Determine the [X, Y] coordinate at the center of the cell enclosing the given text.  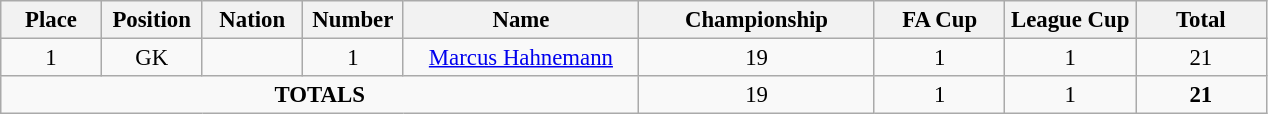
FA Cup [940, 20]
League Cup [1070, 20]
Marcus Hahnemann [521, 58]
TOTALS [320, 95]
Championship [757, 20]
Place [52, 20]
GK [152, 58]
Total [1202, 20]
Name [521, 20]
Number [354, 20]
Nation [252, 20]
Position [152, 20]
